Output the (x, y) coordinate of the center of the cell containing the given text.  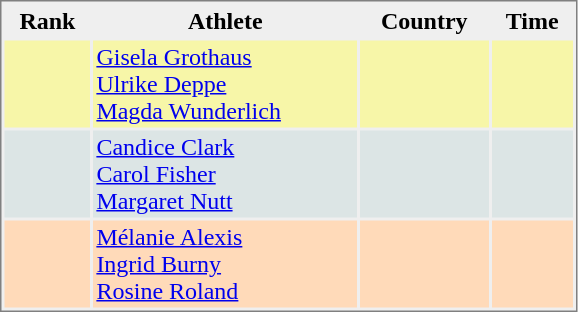
Gisela GrothausUlrike DeppeMagda Wunderlich (225, 84)
Time (532, 20)
Rank (47, 20)
Country (424, 20)
Mélanie AlexisIngrid BurnyRosine Roland (225, 264)
Candice ClarkCarol FisherMargaret Nutt (225, 174)
Athlete (225, 20)
